Pinpoint the cell where the given text exists, returning its [x, y] midpoint coordinate. 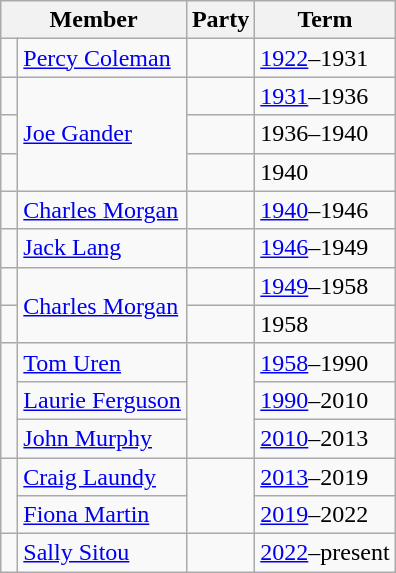
1940–1946 [325, 210]
1946–1949 [325, 248]
2013–2019 [325, 477]
2019–2022 [325, 515]
Percy Coleman [102, 58]
Craig Laundy [102, 477]
1922–1931 [325, 58]
1958 [325, 324]
1936–1940 [325, 134]
1940 [325, 172]
1949–1958 [325, 286]
1958–1990 [325, 362]
Member [94, 20]
Joe Gander [102, 134]
Term [325, 20]
2022–present [325, 553]
John Murphy [102, 438]
Laurie Ferguson [102, 400]
Tom Uren [102, 362]
Sally Sitou [102, 553]
2010–2013 [325, 438]
Jack Lang [102, 248]
1931–1936 [325, 96]
Fiona Martin [102, 515]
1990–2010 [325, 400]
Party [220, 20]
